Return the (x, y) coordinate for the center point of the cell that contains the specified text.  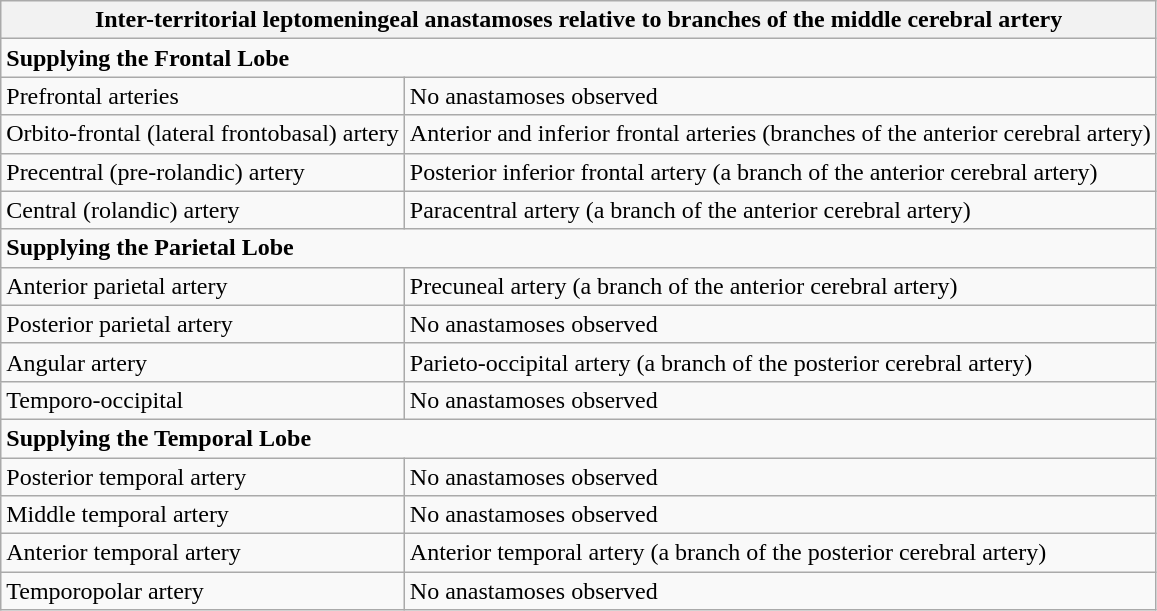
Central (rolandic) artery (203, 210)
Orbito-frontal (lateral frontobasal) artery (203, 134)
Angular artery (203, 362)
Posterior inferior frontal artery (a branch of the anterior cerebral artery) (780, 172)
Inter-territorial leptomeningeal anastamoses relative to branches of the middle cerebral artery (579, 20)
Anterior and inferior frontal arteries (branches of the anterior cerebral artery) (780, 134)
Supplying the Parietal Lobe (579, 248)
Precentral (pre-rolandic) artery (203, 172)
Middle temporal artery (203, 515)
Posterior temporal artery (203, 477)
Temporopolar artery (203, 591)
Anterior temporal artery (203, 553)
Posterior parietal artery (203, 324)
Parieto-occipital artery (a branch of the posterior cerebral artery) (780, 362)
Prefrontal arteries (203, 96)
Temporo-occipital (203, 400)
Supplying the Temporal Lobe (579, 438)
Supplying the Frontal Lobe (579, 58)
Anterior parietal artery (203, 286)
Precuneal artery (a branch of the anterior cerebral artery) (780, 286)
Paracentral artery (a branch of the anterior cerebral artery) (780, 210)
Anterior temporal artery (a branch of the posterior cerebral artery) (780, 553)
